From the cell containing the given text, extract its center point as [x, y] coordinate. 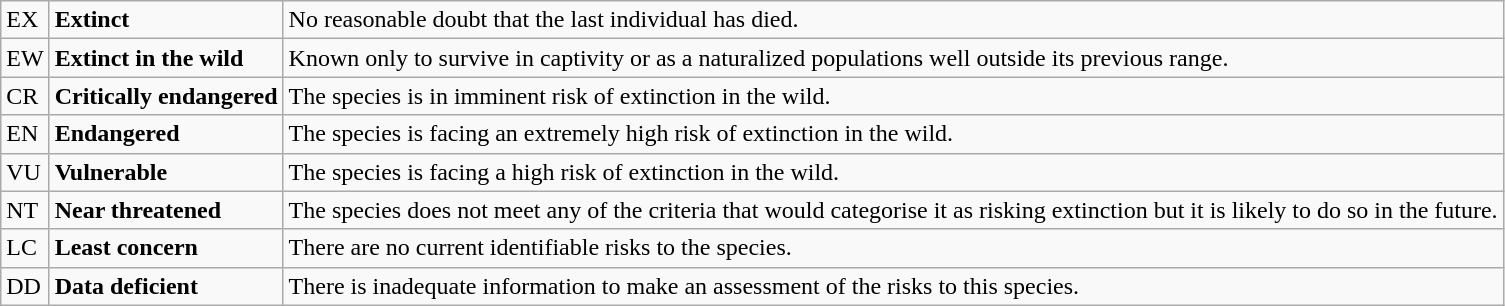
Endangered [166, 134]
The species does not meet any of the criteria that would categorise it as risking extinction but it is likely to do so in the future. [893, 210]
Critically endangered [166, 96]
Near threatened [166, 210]
CR [25, 96]
Extinct in the wild [166, 58]
There is inadequate information to make an assessment of the risks to this species. [893, 286]
There are no current identifiable risks to the species. [893, 248]
EN [25, 134]
VU [25, 172]
Extinct [166, 20]
Least concern [166, 248]
The species is facing an extremely high risk of extinction in the wild. [893, 134]
EW [25, 58]
Data deficient [166, 286]
The species is in imminent risk of extinction in the wild. [893, 96]
Vulnerable [166, 172]
Known only to survive in captivity or as a naturalized populations well outside its previous range. [893, 58]
LC [25, 248]
DD [25, 286]
No reasonable doubt that the last individual has died. [893, 20]
NT [25, 210]
EX [25, 20]
The species is facing a high risk of extinction in the wild. [893, 172]
